Determine the (x, y) coordinate at the center of the cell enclosing the given text.  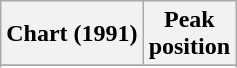
Chart (1991) (72, 34)
Peakposition (189, 34)
